Return the [x, y] coordinate for the center point of the cell that contains the specified text.  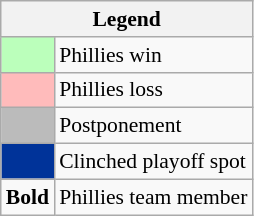
Clinched playoff spot [153, 162]
Phillies loss [153, 90]
Postponement [153, 126]
Bold [28, 197]
Phillies team member [153, 197]
Legend [127, 19]
Phillies win [153, 55]
